Find where the given text appears and provide that cell's center as [X, Y] coordinate. 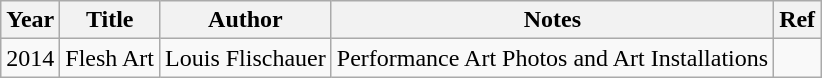
Title [110, 20]
Author [246, 20]
Louis Flischauer [246, 58]
Ref [798, 20]
Year [30, 20]
Performance Art Photos and Art Installations [552, 58]
Flesh Art [110, 58]
2014 [30, 58]
Notes [552, 20]
